Return the [x, y] coordinate for the center point of the cell that contains the specified text.  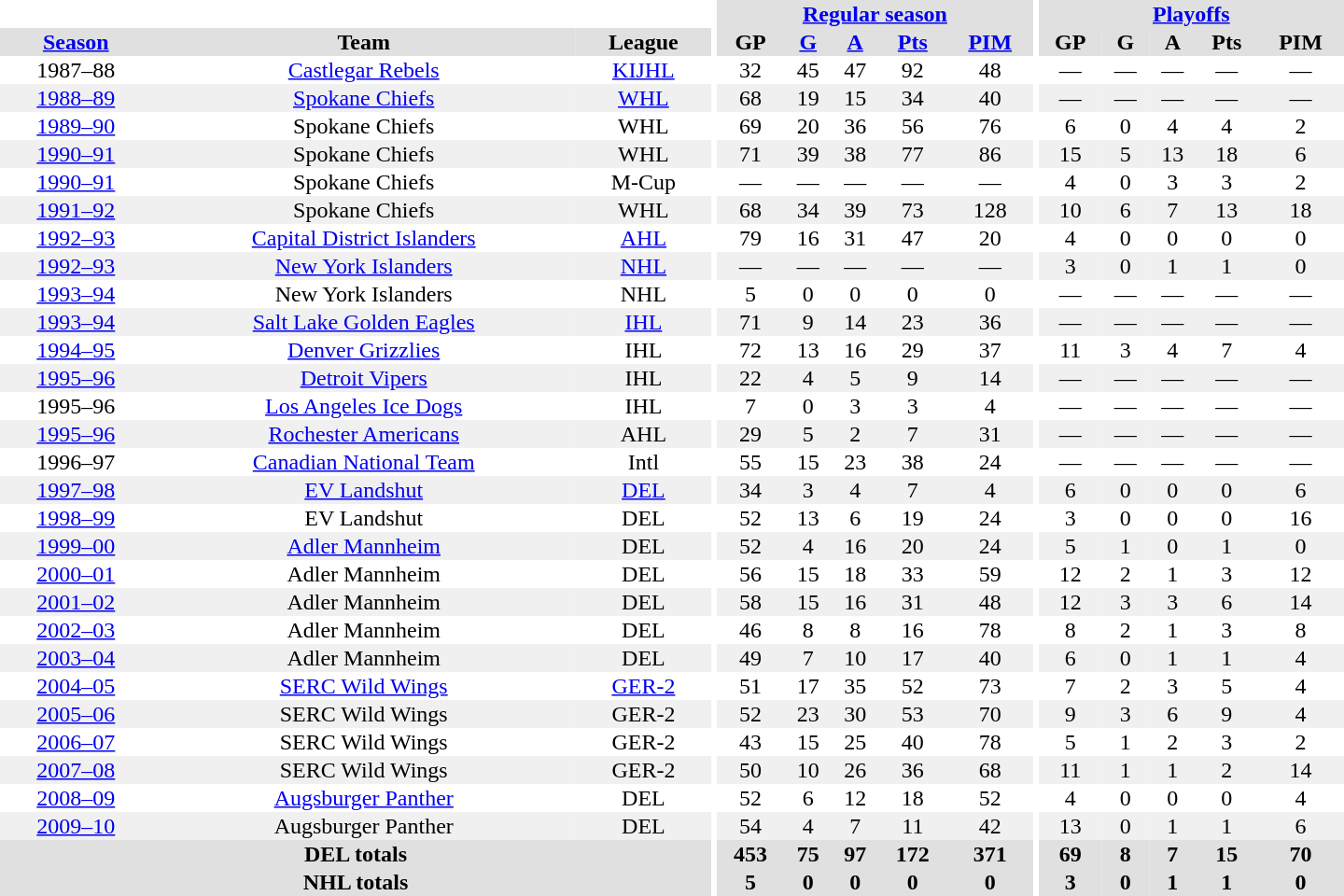
1988–89 [77, 98]
2003–04 [77, 658]
League [644, 42]
Season [77, 42]
2007–08 [77, 770]
2001–02 [77, 602]
35 [855, 686]
Playoffs [1191, 14]
2004–05 [77, 686]
DEL totals [356, 854]
Rochester Americans [364, 434]
25 [855, 742]
26 [855, 770]
371 [989, 854]
86 [989, 154]
2002–03 [77, 630]
M-Cup [644, 182]
2005–06 [77, 714]
1991–92 [77, 210]
128 [989, 210]
22 [750, 378]
2000–01 [77, 574]
92 [913, 70]
1999–00 [77, 546]
42 [989, 826]
453 [750, 854]
32 [750, 70]
75 [807, 854]
KIJHL [644, 70]
33 [913, 574]
1989–90 [77, 126]
30 [855, 714]
Regular season [875, 14]
97 [855, 854]
76 [989, 126]
Salt Lake Golden Eagles [364, 322]
2009–10 [77, 826]
43 [750, 742]
55 [750, 462]
1994–95 [77, 350]
50 [750, 770]
46 [750, 630]
2008–09 [77, 798]
37 [989, 350]
59 [989, 574]
45 [807, 70]
Castlegar Rebels [364, 70]
77 [913, 154]
2006–07 [77, 742]
49 [750, 658]
58 [750, 602]
51 [750, 686]
1997–98 [77, 490]
Team [364, 42]
172 [913, 854]
72 [750, 350]
1996–97 [77, 462]
54 [750, 826]
Capital District Islanders [364, 238]
53 [913, 714]
Detroit Vipers [364, 378]
1998–99 [77, 518]
1987–88 [77, 70]
Intl [644, 462]
Los Angeles Ice Dogs [364, 406]
Denver Grizzlies [364, 350]
79 [750, 238]
Canadian National Team [364, 462]
NHL totals [356, 882]
